For the text-containing cell, return its midpoint in [X, Y] coordinate format. 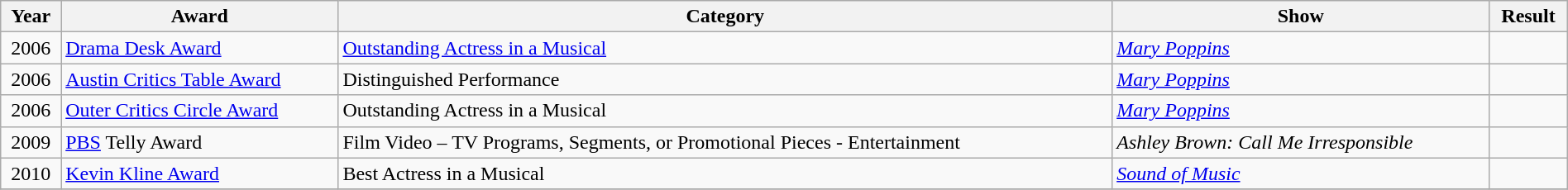
Best Actress in a Musical [725, 173]
Show [1301, 17]
Drama Desk Award [200, 48]
Year [31, 17]
Distinguished Performance [725, 79]
Outer Critics Circle Award [200, 111]
Austin Critics Table Award [200, 79]
2009 [31, 142]
Film Video – TV Programs, Segments, or Promotional Pieces - Entertainment [725, 142]
Award [200, 17]
Kevin Kline Award [200, 173]
PBS Telly Award [200, 142]
2010 [31, 173]
Sound of Music [1301, 173]
Category [725, 17]
Result [1528, 17]
Ashley Brown: Call Me Irresponsible [1301, 142]
